Detect which cell encompasses the target text, then output its (x, y) center coordinate. 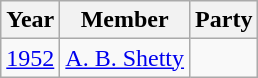
Member (125, 20)
A. B. Shetty (125, 58)
1952 (30, 58)
Party (224, 20)
Year (30, 20)
